Scan for the cell matching the given text and deliver its [x, y] coordinate at center. 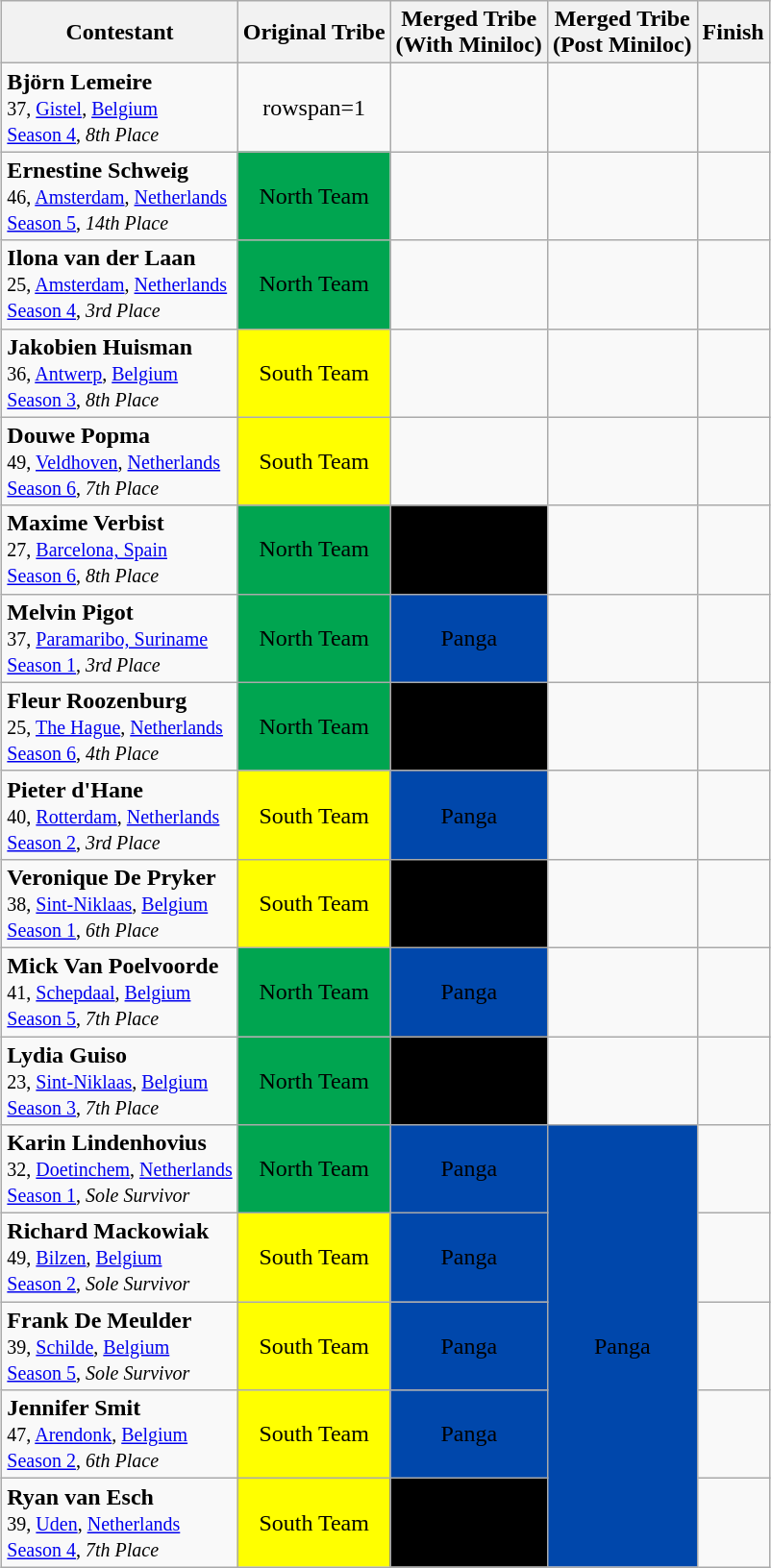
Frank De Meulder39, Schilde, BelgiumSeason 5, Sole Survivor [119, 1346]
Lydia Guiso23, Sint-Niklaas, BelgiumSeason 3, 7th Place [119, 1080]
Contestant [119, 33]
Finish [733, 33]
Richard Mackowiak49, Bilzen, BelgiumSeason 2, Sole Survivor [119, 1258]
Ilona van der Laan25, Amsterdam, NetherlandsSeason 4, 3rd Place [119, 284]
rowspan=1 [313, 108]
Veronique De Pryker38, Sint-Niklaas, BelgiumSeason 1, 6th Place [119, 903]
Jakobien Huisman36, Antwerp, BelgiumSeason 3, 8th Place [119, 373]
Merged Tribe(Post Miniloc) [622, 33]
Merged Tribe(With Miniloc) [469, 33]
Fleur Roozenburg25, The Hague, NetherlandsSeason 6, 4th Place [119, 726]
Douwe Popma49, Veldhoven, NetherlandsSeason 6, 7th Place [119, 461]
Mick Van Poelvoorde41, Schepdaal, BelgiumSeason 5, 7th Place [119, 992]
Ryan van Esch39, Uden, NetherlandsSeason 4, 7th Place [119, 1523]
Björn Lemeire37, Gistel, BelgiumSeason 4, 8th Place [119, 108]
Original Tribe [313, 33]
Maxime Verbist27, Barcelona, SpainSeason 6, 8th Place [119, 550]
Ernestine Schweig46, Amsterdam, NetherlandsSeason 5, 14th Place [119, 196]
Pieter d'Hane40, Rotterdam, NetherlandsSeason 2, 3rd Place [119, 815]
Karin Lindenhovius32, Doetinchem, NetherlandsSeason 1, Sole Survivor [119, 1169]
Jennifer Smit47, Arendonk, BelgiumSeason 2, 6th Place [119, 1434]
Melvin Pigot37, Paramaribo, SurinameSeason 1, 3rd Place [119, 638]
